Return (x, y) of the center of cell containing provided text 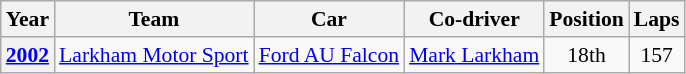
Larkham Motor Sport (154, 55)
Car (329, 19)
Ford AU Falcon (329, 55)
Team (154, 19)
157 (657, 55)
Co-driver (474, 19)
2002 (28, 55)
Mark Larkham (474, 55)
Position (586, 19)
18th (586, 55)
Laps (657, 19)
Year (28, 19)
